Output the [x, y] coordinate of the center of the cell containing the given text.  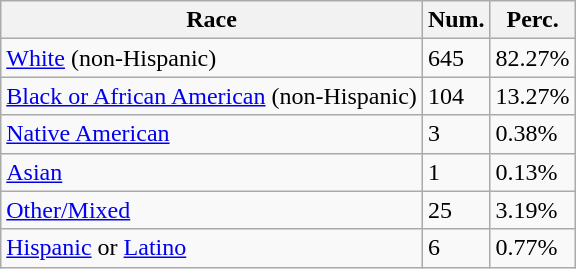
0.13% [532, 172]
Other/Mixed [212, 210]
13.27% [532, 96]
25 [456, 210]
0.77% [532, 248]
104 [456, 96]
Asian [212, 172]
1 [456, 172]
82.27% [532, 58]
Num. [456, 20]
Black or African American (non-Hispanic) [212, 96]
Race [212, 20]
645 [456, 58]
Perc. [532, 20]
0.38% [532, 134]
3 [456, 134]
Native American [212, 134]
3.19% [532, 210]
6 [456, 248]
White (non-Hispanic) [212, 58]
Hispanic or Latino [212, 248]
